Capture the cell that displays the provided text and extract its (x, y) central coordinate. 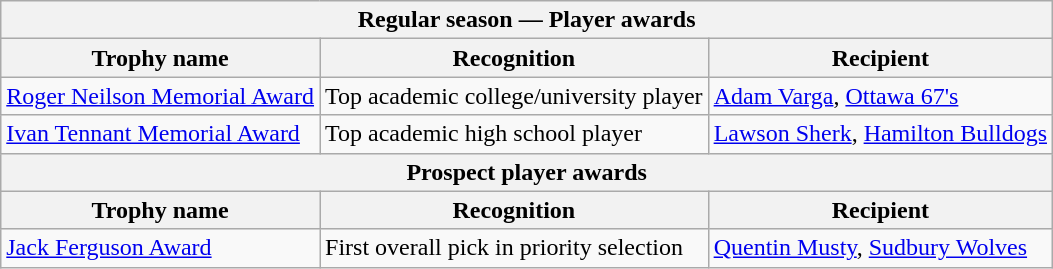
Ivan Tennant Memorial Award (160, 134)
Quentin Musty, Sudbury Wolves (880, 248)
Prospect player awards (527, 172)
Roger Neilson Memorial Award (160, 96)
Jack Ferguson Award (160, 248)
Regular season — Player awards (527, 20)
First overall pick in priority selection (514, 248)
Top academic high school player (514, 134)
Top academic college/university player (514, 96)
Adam Varga, Ottawa 67's (880, 96)
Lawson Sherk, Hamilton Bulldogs (880, 134)
